Locate the cell with the specified text and output its (x, y) center coordinate. 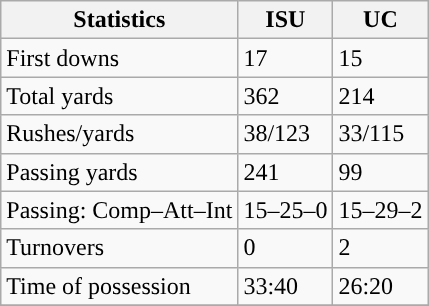
Statistics (120, 20)
ISU (286, 20)
214 (380, 96)
0 (286, 248)
15–25–0 (286, 210)
Passing yards (120, 172)
26:20 (380, 286)
15–29–2 (380, 210)
Turnovers (120, 248)
33:40 (286, 286)
Time of possession (120, 286)
241 (286, 172)
15 (380, 58)
2 (380, 248)
Rushes/yards (120, 134)
UC (380, 20)
33/115 (380, 134)
99 (380, 172)
17 (286, 58)
362 (286, 96)
38/123 (286, 134)
Total yards (120, 96)
First downs (120, 58)
Passing: Comp–Att–Int (120, 210)
